Provide the (X, Y) coordinate of the cell's center where the given text is located.  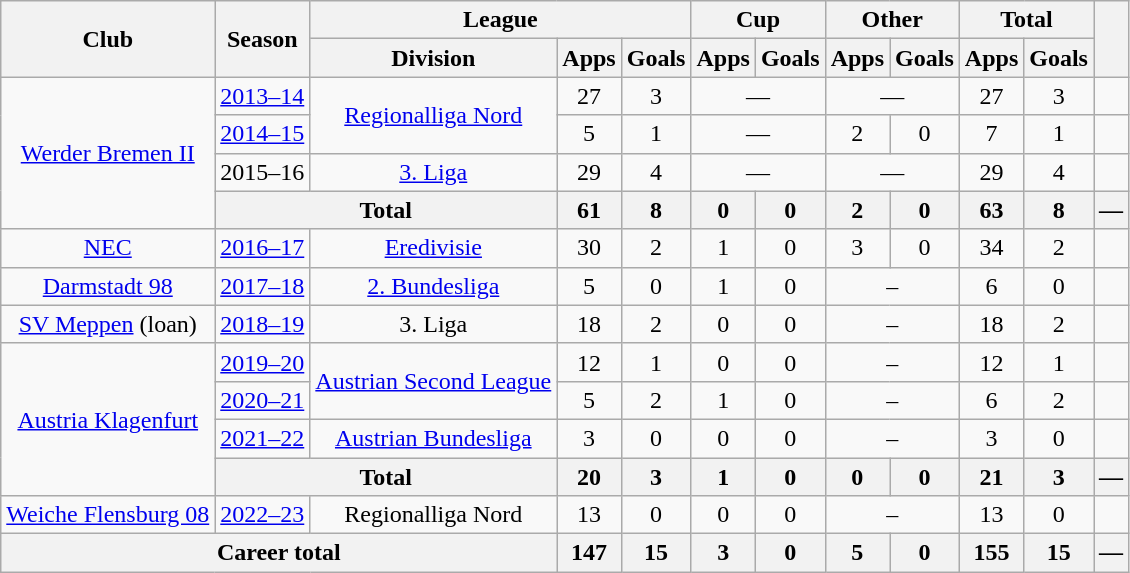
Austrian Bundesliga (434, 438)
Cup (758, 20)
Season (262, 39)
Austria Klagenfurt (108, 419)
Werder Bremen II (108, 153)
2019–20 (262, 362)
Division (434, 58)
20 (589, 477)
Weiche Flensburg 08 (108, 515)
2. Bundesliga (434, 286)
SV Meppen (loan) (108, 324)
30 (589, 248)
2016–17 (262, 248)
2022–23 (262, 515)
2013–14 (262, 96)
Other (892, 20)
NEC (108, 248)
2017–18 (262, 286)
Austrian Second League (434, 381)
21 (991, 477)
League (500, 20)
2014–15 (262, 134)
7 (991, 134)
2015–16 (262, 172)
Darmstadt 98 (108, 286)
2018–19 (262, 324)
155 (991, 553)
Career total (279, 553)
147 (589, 553)
2020–21 (262, 400)
Club (108, 39)
34 (991, 248)
Eredivisie (434, 248)
2021–22 (262, 438)
61 (589, 210)
63 (991, 210)
